Detect which cell encompasses the target text, then output its (X, Y) center coordinate. 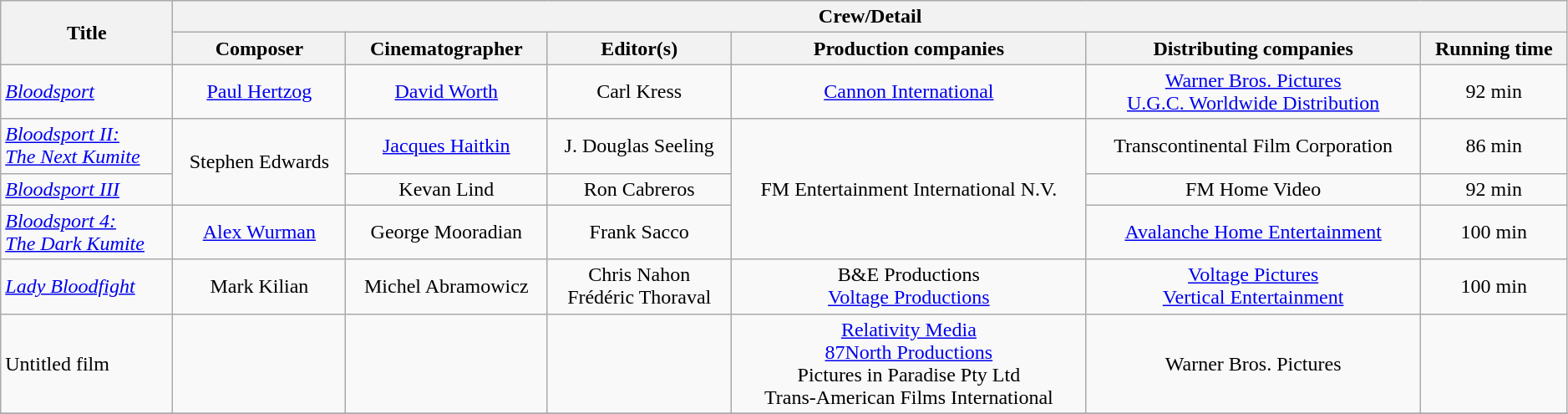
Jacques Haitkin (446, 146)
Bloodsport 4:The Dark Kumite (87, 233)
Running time (1494, 49)
Cannon International (909, 92)
86 min (1494, 146)
Warner Bros. PicturesU.G.C. Worldwide Distribution (1253, 92)
Relativity Media87North ProductionsPictures in Paradise Pty LtdTrans-American Films International (909, 363)
Lady Bloodfight (87, 286)
Composer (259, 49)
Crew/Detail (870, 17)
Stephen Edwards (259, 162)
Untitled film (87, 363)
David Worth (446, 92)
Bloodsport III (87, 189)
Editor(s) (640, 49)
Frank Sacco (640, 233)
Voltage PicturesVertical Entertainment (1253, 286)
Ron Cabreros (640, 189)
Warner Bros. Pictures (1253, 363)
Avalanche Home Entertainment (1253, 233)
J. Douglas Seeling (640, 146)
Bloodsport II:The Next Kumite (87, 146)
Transcontinental Film Corporation (1253, 146)
Title (87, 33)
Alex Wurman (259, 233)
Distributing companies (1253, 49)
Cinematographer (446, 49)
Bloodsport (87, 92)
Production companies (909, 49)
George Mooradian (446, 233)
Carl Kress (640, 92)
Michel Abramowicz (446, 286)
Chris NahonFrédéric Thoraval (640, 286)
Kevan Lind (446, 189)
FM Home Video (1253, 189)
Paul Hertzog (259, 92)
B&E ProductionsVoltage Productions (909, 286)
FM Entertainment International N.V. (909, 189)
Mark Kilian (259, 286)
